From the cell containing the given text, extract its center point as (X, Y) coordinate. 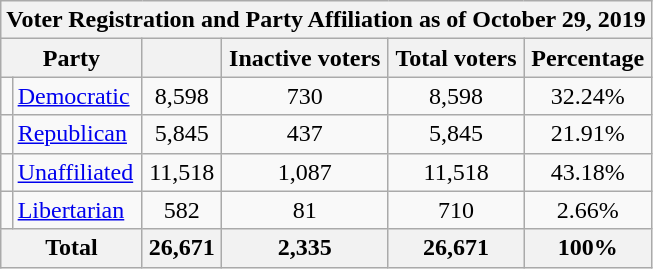
Libertarian (77, 210)
43.18% (588, 172)
Percentage (588, 58)
Total (72, 248)
Inactive voters (304, 58)
100% (588, 248)
437 (304, 134)
Party (72, 58)
2.66% (588, 210)
710 (456, 210)
582 (182, 210)
Total voters (456, 58)
Unaffiliated (77, 172)
1,087 (304, 172)
730 (304, 96)
81 (304, 210)
32.24% (588, 96)
Voter Registration and Party Affiliation as of October 29, 2019 (326, 20)
Republican (77, 134)
21.91% (588, 134)
2,335 (304, 248)
Democratic (77, 96)
